Extract the [x, y] coordinate from the center of the cell holding the provided text.  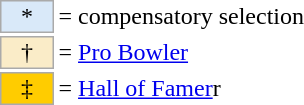
† [27, 52]
* [27, 16]
‡ [27, 88]
